From the cell containing the given text, extract its center point as (x, y) coordinate. 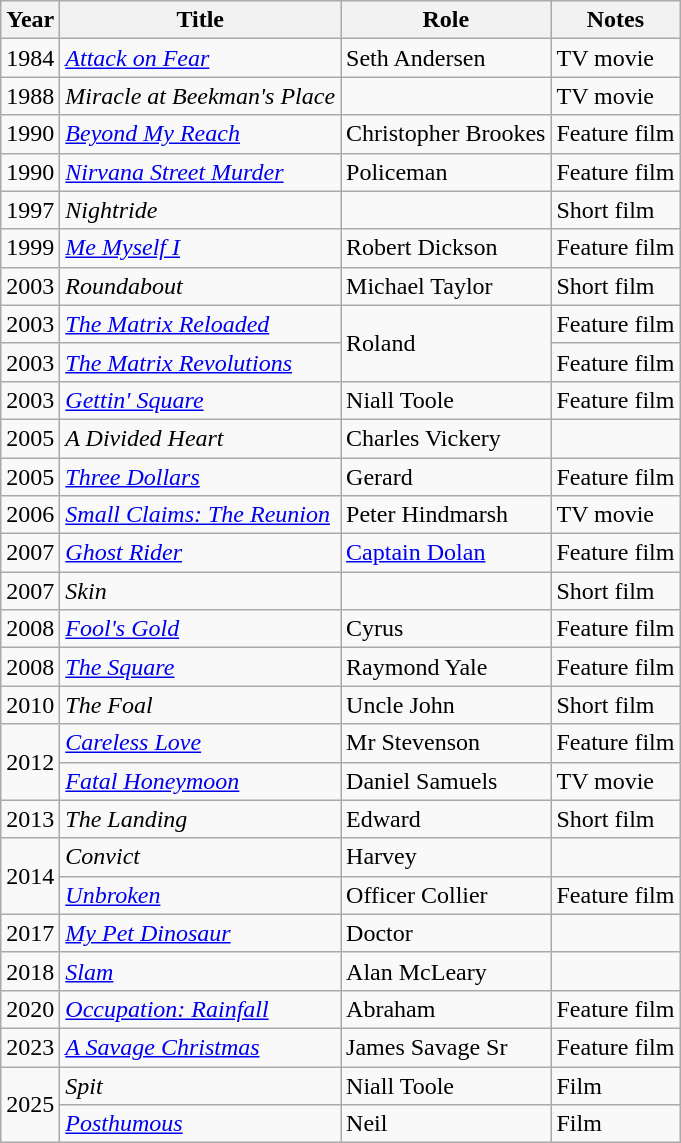
Me Myself I (200, 248)
Alan McLeary (446, 971)
Raymond Yale (446, 667)
Edward (446, 819)
2012 (30, 762)
Peter Hindmarsh (446, 515)
The Foal (200, 705)
Policeman (446, 172)
Attack on Fear (200, 58)
Beyond My Reach (200, 134)
2010 (30, 705)
Officer Collier (446, 895)
2023 (30, 1047)
2018 (30, 971)
Daniel Samuels (446, 781)
Roundabout (200, 286)
Cyrus (446, 629)
Skin (200, 591)
Charles Vickery (446, 438)
2017 (30, 933)
Captain Dolan (446, 553)
Fool's Gold (200, 629)
2006 (30, 515)
Gettin' Square (200, 400)
A Savage Christmas (200, 1047)
Michael Taylor (446, 286)
2013 (30, 819)
Uncle John (446, 705)
James Savage Sr (446, 1047)
A Divided Heart (200, 438)
Year (30, 20)
Harvey (446, 857)
Doctor (446, 933)
Seth Andersen (446, 58)
Notes (616, 20)
Roland (446, 343)
Title (200, 20)
The Matrix Revolutions (200, 362)
Nirvana Street Murder (200, 172)
1988 (30, 96)
Spit (200, 1085)
Fatal Honeymoon (200, 781)
Ghost Rider (200, 553)
Mr Stevenson (446, 743)
2020 (30, 1009)
Miracle at Beekman's Place (200, 96)
Careless Love (200, 743)
2025 (30, 1104)
Neil (446, 1124)
Gerard (446, 477)
My Pet Dinosaur (200, 933)
Posthumous (200, 1124)
Abraham (446, 1009)
2014 (30, 876)
1984 (30, 58)
Role (446, 20)
Occupation: Rainfall (200, 1009)
Convict (200, 857)
Christopher Brookes (446, 134)
Unbroken (200, 895)
1997 (30, 210)
The Matrix Reloaded (200, 324)
The Landing (200, 819)
Small Claims: The Reunion (200, 515)
The Square (200, 667)
Slam (200, 971)
1999 (30, 248)
Three Dollars (200, 477)
Robert Dickson (446, 248)
Nightride (200, 210)
